Pinpoint the cell where the given text exists, returning its [X, Y] midpoint coordinate. 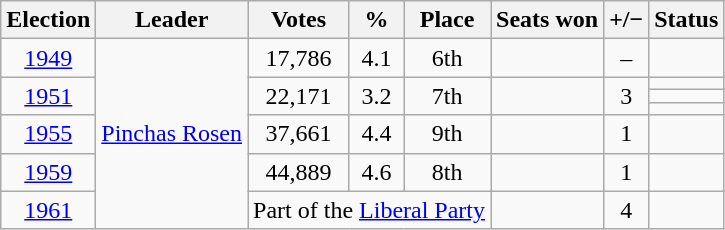
Seats won [548, 20]
3 [626, 96]
% [376, 20]
+/− [626, 20]
1951 [48, 96]
7th [448, 96]
Part of the Liberal Party [370, 210]
1961 [48, 210]
1949 [48, 58]
Votes [299, 20]
4.4 [376, 134]
Leader [172, 20]
4.1 [376, 58]
1955 [48, 134]
1959 [48, 172]
44,889 [299, 172]
9th [448, 134]
37,661 [299, 134]
4.6 [376, 172]
3.2 [376, 96]
– [626, 58]
Status [686, 20]
Pinchas Rosen [172, 134]
8th [448, 172]
4 [626, 210]
22,171 [299, 96]
6th [448, 58]
Election [48, 20]
Place [448, 20]
17,786 [299, 58]
